Search for the cell housing the specified text and yield its [x, y] center coordinate. 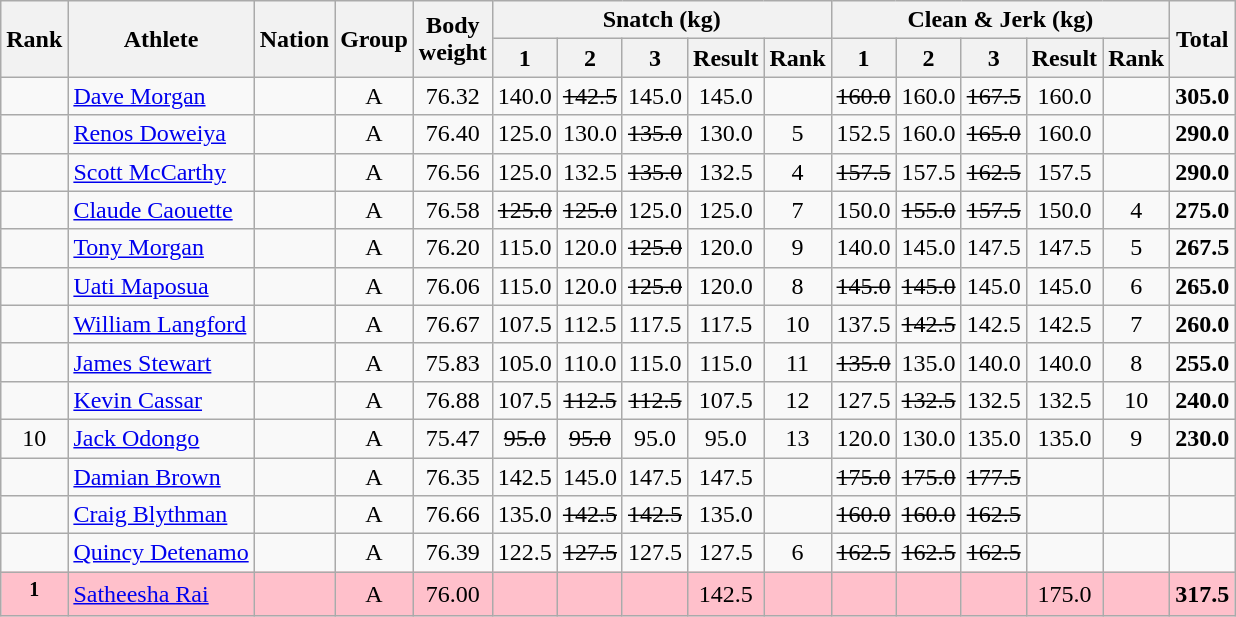
Renos Doweiya [161, 134]
13 [798, 438]
177.5 [994, 477]
Satheesha Rai [161, 594]
76.39 [452, 553]
Quincy Detenamo [161, 553]
Dave Morgan [161, 96]
122.5 [524, 553]
William Langford [161, 324]
76.00 [452, 594]
137.5 [864, 324]
Tony Morgan [161, 248]
Uati Maposua [161, 286]
75.83 [452, 362]
Nation [294, 39]
76.58 [452, 210]
105.0 [524, 362]
76.40 [452, 134]
76.06 [452, 286]
Damian Brown [161, 477]
76.32 [452, 96]
240.0 [1202, 400]
76.56 [452, 172]
152.5 [864, 134]
76.88 [452, 400]
Claude Caouette [161, 210]
267.5 [1202, 248]
Kevin Cassar [161, 400]
Scott McCarthy [161, 172]
275.0 [1202, 210]
James Stewart [161, 362]
255.0 [1202, 362]
260.0 [1202, 324]
165.0 [994, 134]
Craig Blythman [161, 515]
305.0 [1202, 96]
155.0 [928, 210]
12 [798, 400]
76.35 [452, 477]
167.5 [994, 96]
11 [798, 362]
Snatch (kg) [662, 20]
265.0 [1202, 286]
317.5 [1202, 594]
76.67 [452, 324]
76.20 [452, 248]
110.0 [590, 362]
Total [1202, 39]
Jack Odongo [161, 438]
Group [374, 39]
76.66 [452, 515]
75.47 [452, 438]
Bodyweight [452, 39]
230.0 [1202, 438]
Clean & Jerk (kg) [1000, 20]
Athlete [161, 39]
